From the cell containing the given text, extract its center point as [x, y] coordinate. 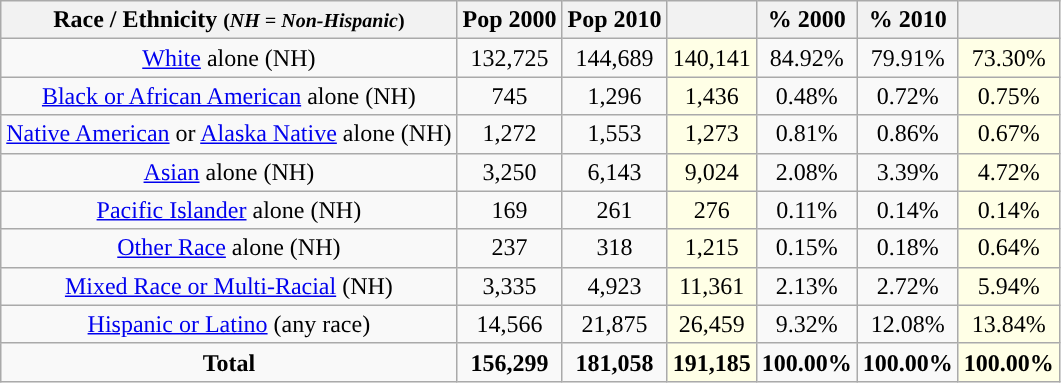
14,566 [510, 324]
12.08% [908, 324]
Asian alone (NH) [229, 172]
9.32% [806, 324]
79.91% [908, 58]
Mixed Race or Multi-Racial (NH) [229, 286]
% 2000 [806, 20]
0.11% [806, 210]
181,058 [614, 362]
140,141 [712, 58]
169 [510, 210]
0.86% [908, 134]
1,215 [712, 248]
84.92% [806, 58]
1,296 [614, 96]
261 [614, 210]
156,299 [510, 362]
% 2010 [908, 20]
0.81% [806, 134]
1,553 [614, 134]
745 [510, 96]
5.94% [1008, 286]
0.48% [806, 96]
Pacific Islander alone (NH) [229, 210]
3.39% [908, 172]
1,273 [712, 134]
2.08% [806, 172]
4,923 [614, 286]
Native American or Alaska Native alone (NH) [229, 134]
Race / Ethnicity (NH = Non-Hispanic) [229, 20]
Pop 2010 [614, 20]
0.75% [1008, 96]
Hispanic or Latino (any race) [229, 324]
144,689 [614, 58]
3,335 [510, 286]
132,725 [510, 58]
276 [712, 210]
1,272 [510, 134]
21,875 [614, 324]
0.64% [1008, 248]
0.15% [806, 248]
26,459 [712, 324]
4.72% [1008, 172]
0.72% [908, 96]
73.30% [1008, 58]
318 [614, 248]
Pop 2000 [510, 20]
11,361 [712, 286]
191,185 [712, 362]
237 [510, 248]
Total [229, 362]
0.18% [908, 248]
6,143 [614, 172]
2.13% [806, 286]
9,024 [712, 172]
3,250 [510, 172]
Other Race alone (NH) [229, 248]
1,436 [712, 96]
White alone (NH) [229, 58]
0.67% [1008, 134]
Black or African American alone (NH) [229, 96]
13.84% [1008, 324]
2.72% [908, 286]
